Capture the cell that displays the provided text and extract its (x, y) central coordinate. 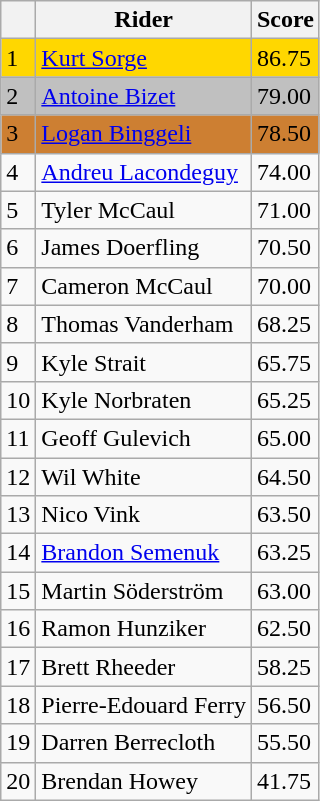
James Doerfling (144, 248)
Antoine Bizet (144, 96)
63.00 (285, 591)
Logan Binggeli (144, 134)
Andreu Lacondeguy (144, 172)
Kyle Strait (144, 362)
5 (18, 210)
86.75 (285, 58)
Brandon Semenuk (144, 553)
78.50 (285, 134)
Score (285, 20)
14 (18, 553)
63.25 (285, 553)
79.00 (285, 96)
12 (18, 477)
Kurt Sorge (144, 58)
68.25 (285, 324)
Tyler McCaul (144, 210)
Nico Vink (144, 515)
70.50 (285, 248)
Kyle Norbraten (144, 400)
10 (18, 400)
9 (18, 362)
41.75 (285, 781)
58.25 (285, 667)
Wil White (144, 477)
6 (18, 248)
63.50 (285, 515)
64.50 (285, 477)
Ramon Hunziker (144, 629)
13 (18, 515)
Martin Söderström (144, 591)
19 (18, 743)
74.00 (285, 172)
65.75 (285, 362)
70.00 (285, 286)
15 (18, 591)
65.25 (285, 400)
11 (18, 438)
Thomas Vanderham (144, 324)
1 (18, 58)
8 (18, 324)
71.00 (285, 210)
Brendan Howey (144, 781)
Brett Rheeder (144, 667)
3 (18, 134)
2 (18, 96)
4 (18, 172)
18 (18, 705)
65.00 (285, 438)
56.50 (285, 705)
62.50 (285, 629)
Darren Berrecloth (144, 743)
7 (18, 286)
55.50 (285, 743)
Cameron McCaul (144, 286)
20 (18, 781)
17 (18, 667)
16 (18, 629)
Geoff Gulevich (144, 438)
Rider (144, 20)
Pierre-Edouard Ferry (144, 705)
